Find where the given text appears and provide that cell's center as (X, Y) coordinate. 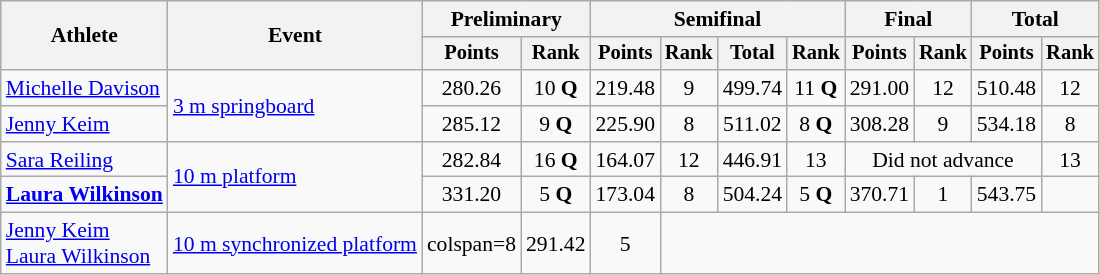
10 m synchronized platform (295, 244)
291.00 (880, 88)
Michelle Davison (84, 88)
colspan=8 (472, 244)
10 Q (556, 88)
370.71 (880, 195)
Did not advance (944, 160)
3 m springboard (295, 106)
Jenny Keim (84, 124)
Sara Reiling (84, 160)
511.02 (752, 124)
Event (295, 36)
331.20 (472, 195)
308.28 (880, 124)
Final (908, 19)
499.74 (752, 88)
Semifinal (718, 19)
164.07 (626, 160)
9 Q (556, 124)
285.12 (472, 124)
543.75 (1006, 195)
16 Q (556, 160)
Preliminary (506, 19)
5 (626, 244)
504.24 (752, 195)
1 (943, 195)
173.04 (626, 195)
Athlete (84, 36)
Jenny KeimLaura Wilkinson (84, 244)
510.48 (1006, 88)
282.84 (472, 160)
225.90 (626, 124)
11 Q (816, 88)
291.42 (556, 244)
534.18 (1006, 124)
8 Q (816, 124)
Laura Wilkinson (84, 195)
446.91 (752, 160)
219.48 (626, 88)
280.26 (472, 88)
10 m platform (295, 178)
